Return the (X, Y) coordinate for the center point of the cell that contains the specified text.  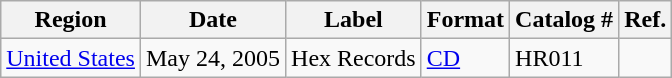
Format (465, 20)
Ref. (646, 20)
United States (71, 58)
Hex Records (354, 58)
Catalog # (564, 20)
Region (71, 20)
Date (212, 20)
HR011 (564, 58)
May 24, 2005 (212, 58)
CD (465, 58)
Label (354, 20)
